Scan for the cell matching the given text and deliver its [x, y] coordinate at center. 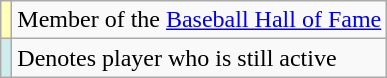
Denotes player who is still active [200, 58]
Member of the Baseball Hall of Fame [200, 20]
